Return the (X, Y) coordinate for the center point of the cell that contains the specified text.  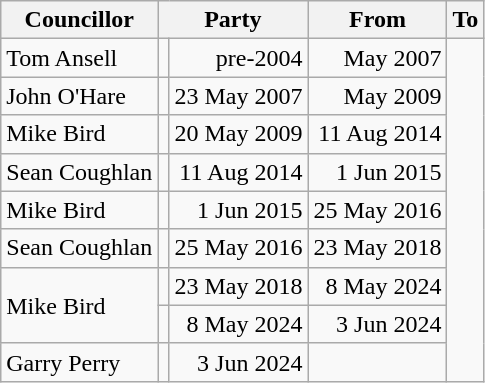
From (378, 20)
May 2007 (378, 58)
Tom Ansell (80, 58)
To (466, 20)
23 May 2007 (238, 96)
Party (233, 20)
pre-2004 (238, 58)
Councillor (80, 20)
Garry Perry (80, 362)
May 2009 (378, 96)
John O'Hare (80, 96)
20 May 2009 (238, 134)
